Provide the (x, y) coordinate of the cell's center where the given text is located.  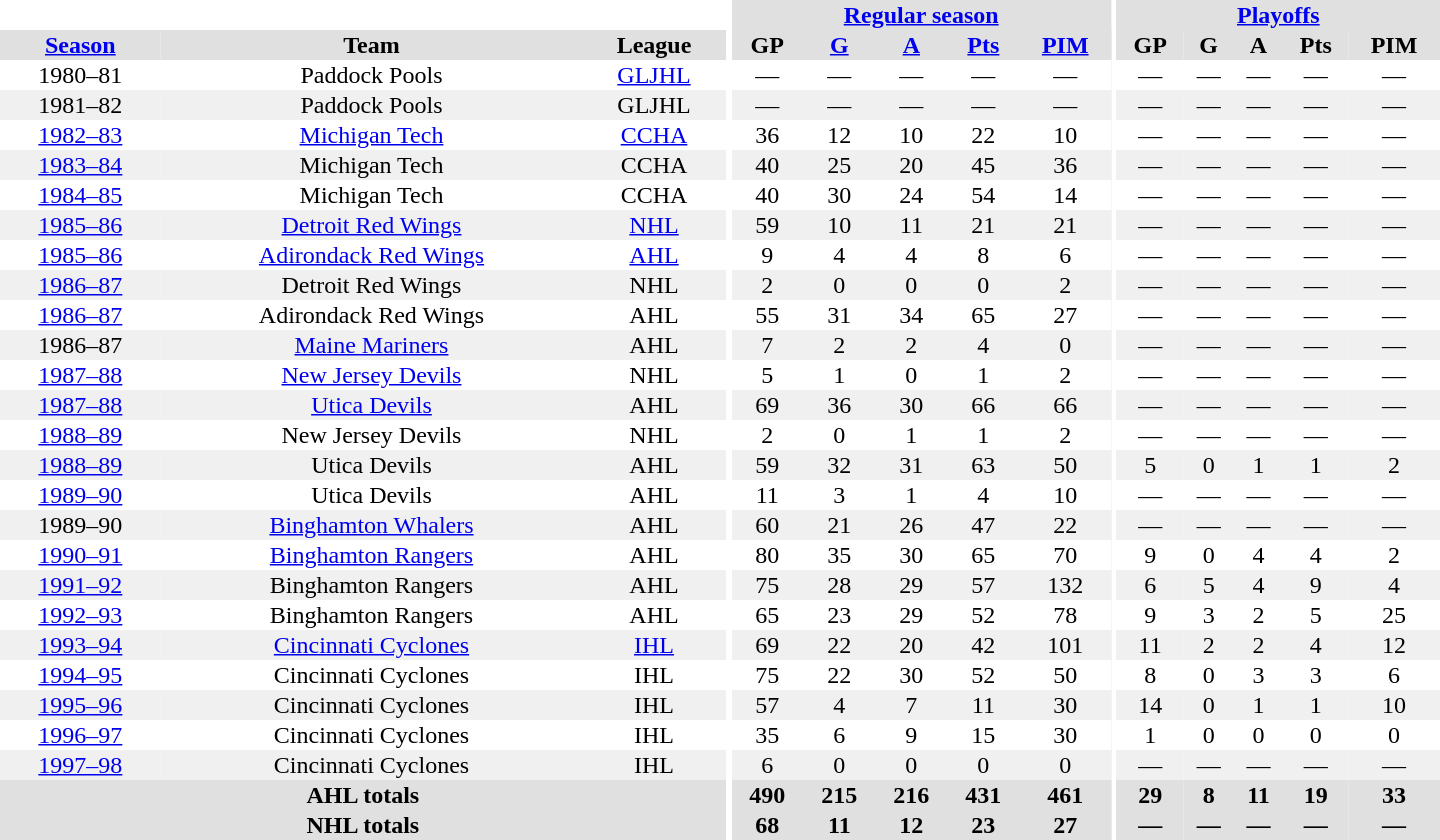
Maine Mariners (372, 345)
1980–81 (80, 75)
1981–82 (80, 105)
Season (80, 45)
63 (983, 465)
132 (1065, 585)
1983–84 (80, 165)
Team (372, 45)
1984–85 (80, 195)
1991–92 (80, 585)
1992–93 (80, 615)
NHL totals (363, 825)
42 (983, 645)
215 (839, 795)
47 (983, 525)
24 (911, 195)
Regular season (921, 15)
1997–98 (80, 765)
1994–95 (80, 675)
Binghamton Whalers (372, 525)
26 (911, 525)
80 (767, 555)
15 (983, 735)
54 (983, 195)
68 (767, 825)
Playoffs (1278, 15)
490 (767, 795)
33 (1394, 795)
34 (911, 315)
League (654, 45)
70 (1065, 555)
19 (1316, 795)
461 (1065, 795)
AHL totals (363, 795)
32 (839, 465)
45 (983, 165)
216 (911, 795)
60 (767, 525)
431 (983, 795)
1993–94 (80, 645)
101 (1065, 645)
1995–96 (80, 705)
78 (1065, 615)
55 (767, 315)
1990–91 (80, 555)
1982–83 (80, 135)
1996–97 (80, 735)
28 (839, 585)
